Identify which cell holds the provided text, then report its (X, Y) central coordinate. 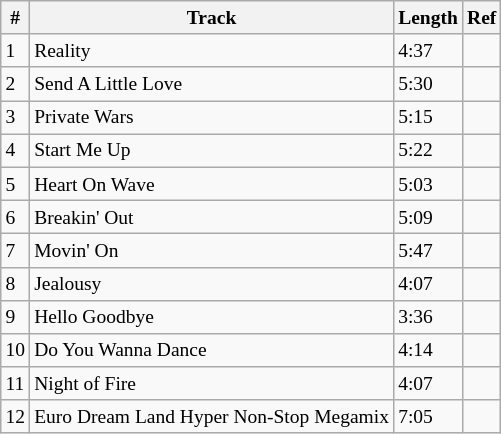
3 (16, 118)
Movin' On (212, 250)
Reality (212, 50)
Jealousy (212, 284)
Track (212, 18)
Private Wars (212, 118)
1 (16, 50)
9 (16, 316)
Breakin' Out (212, 216)
# (16, 18)
4:14 (428, 350)
12 (16, 416)
11 (16, 384)
4:37 (428, 50)
7:05 (428, 416)
8 (16, 284)
3:36 (428, 316)
5:09 (428, 216)
4 (16, 150)
5:03 (428, 184)
5:30 (428, 84)
Send A Little Love (212, 84)
Heart On Wave (212, 184)
5:22 (428, 150)
2 (16, 84)
5:47 (428, 250)
Night of Fire (212, 384)
Do You Wanna Dance (212, 350)
Hello Goodbye (212, 316)
Start Me Up (212, 150)
10 (16, 350)
7 (16, 250)
5:15 (428, 118)
6 (16, 216)
5 (16, 184)
Ref (482, 18)
Euro Dream Land Hyper Non-Stop Megamix (212, 416)
Length (428, 18)
